Extract the [X, Y] coordinate from the center of the cell holding the provided text.  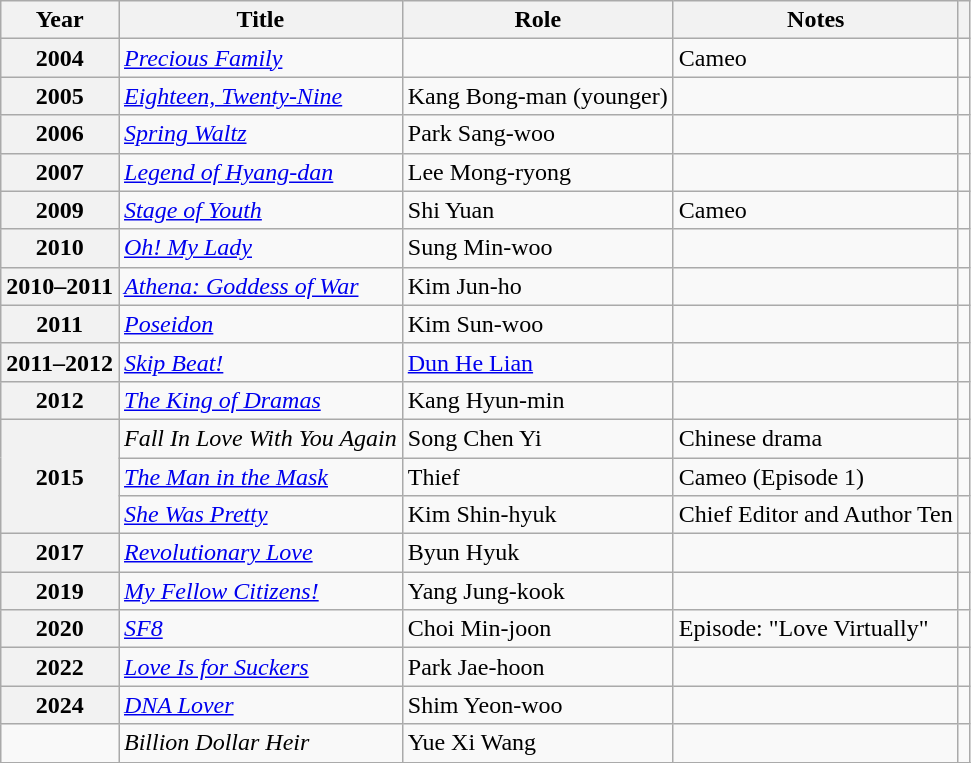
She Was Pretty [260, 515]
Skip Beat! [260, 362]
Kim Sun-woo [538, 324]
2006 [60, 134]
Cameo (Episode 1) [816, 477]
2012 [60, 400]
Oh! My Lady [260, 248]
My Fellow Citizens! [260, 591]
2019 [60, 591]
Notes [816, 20]
The Man in the Mask [260, 477]
Lee Mong-ryong [538, 172]
Precious Family [260, 58]
Legend of Hyang-dan [260, 172]
Poseidon [260, 324]
Dun He Lian [538, 362]
2022 [60, 667]
Stage of Youth [260, 210]
SF8 [260, 629]
Billion Dollar Heir [260, 743]
Thief [538, 477]
2004 [60, 58]
2011–2012 [60, 362]
2024 [60, 705]
Revolutionary Love [260, 553]
2007 [60, 172]
Love Is for Suckers [260, 667]
2017 [60, 553]
2010 [60, 248]
2010–2011 [60, 286]
Park Sang-woo [538, 134]
Chinese drama [816, 438]
Year [60, 20]
Shim Yeon-woo [538, 705]
Kim Shin-hyuk [538, 515]
2015 [60, 476]
2011 [60, 324]
Park Jae-hoon [538, 667]
Eighteen, Twenty-Nine [260, 96]
Choi Min-joon [538, 629]
Yue Xi Wang [538, 743]
Role [538, 20]
2009 [60, 210]
Title [260, 20]
Kang Hyun-min [538, 400]
DNA Lover [260, 705]
Chief Editor and Author Ten [816, 515]
The King of Dramas [260, 400]
2020 [60, 629]
Athena: Goddess of War [260, 286]
Kang Bong-man (younger) [538, 96]
Spring Waltz [260, 134]
2005 [60, 96]
Sung Min-woo [538, 248]
Song Chen Yi [538, 438]
Shi Yuan [538, 210]
Fall In Love With You Again [260, 438]
Byun Hyuk [538, 553]
Episode: "Love Virtually" [816, 629]
Kim Jun-ho [538, 286]
Yang Jung-kook [538, 591]
